Return the (X, Y) coordinate for the center point of the cell that contains the specified text.  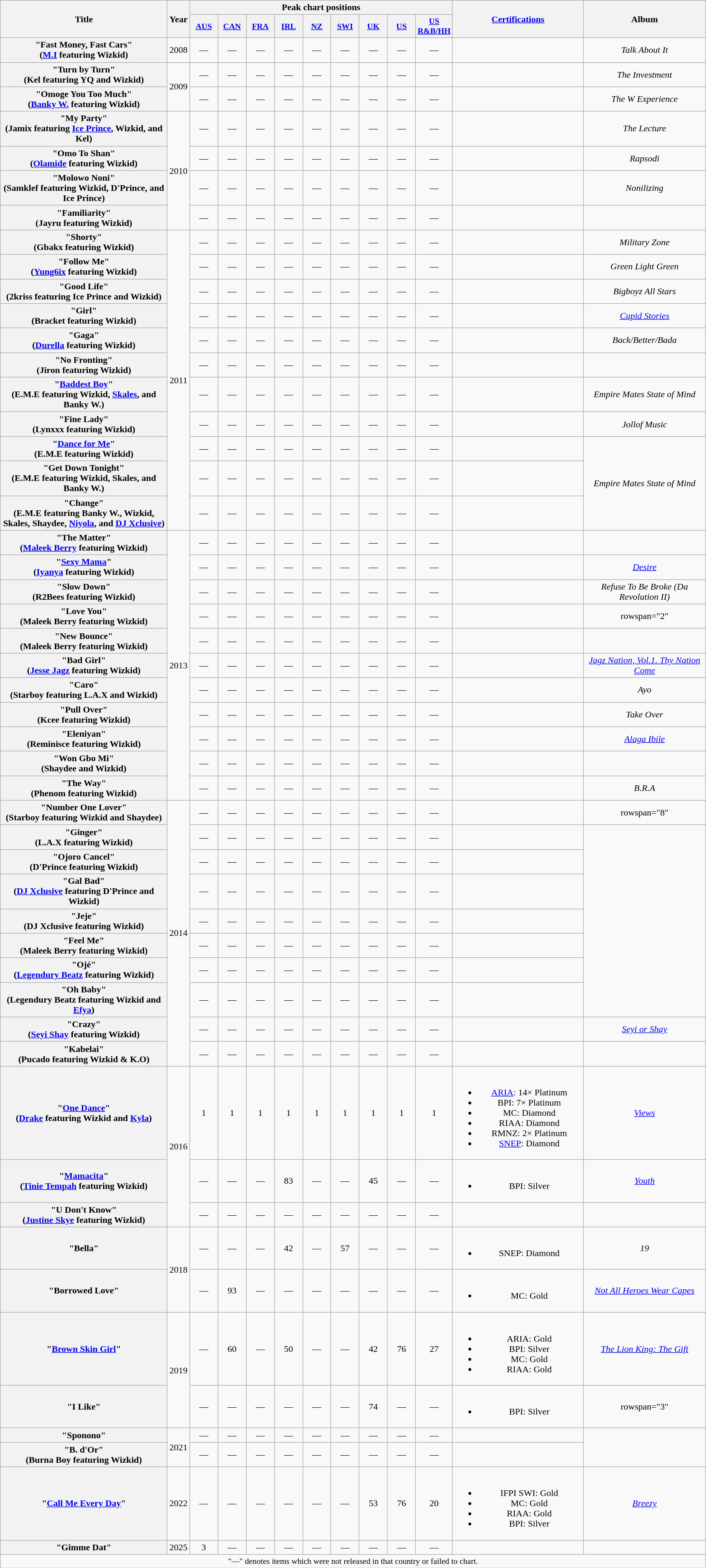
"—" denotes items which were not released in that country or failed to chart. (353, 1561)
Take Over (645, 714)
US (401, 26)
"Mamacita" (Tinie Tempah featuring Wizkid) (84, 1181)
Back/Better/Bada (645, 340)
Jagz Nation, Vol.1. Thy Nation Come (645, 665)
"Number One Lover"(Starboy featuring Wizkid and Shaydee) (84, 812)
"Won Gbo Mi"(Shaydee and Wizkid) (84, 763)
ARIA: GoldBPI: SilverMC: GoldRIAA: Gold (518, 1349)
rowspan="3" (645, 1407)
"U Don't Know" (Justine Skye featuring Wizkid) (84, 1215)
"Gaga"(Durella featuring Wizkid) (84, 340)
Year (179, 19)
Album (645, 19)
"Ojoro Cancel" (D'Prince featuring Wizkid) (84, 862)
Talk About It (645, 50)
SNEP: Diamond (518, 1249)
"Good Life"(2kriss featuring Ice Prince and Wizkid) (84, 291)
2019 (179, 1370)
"The Matter"(Maleek Berry featuring Wizkid) (84, 542)
2014 (179, 933)
AUS (204, 26)
"I Like" (84, 1407)
ARIA: 14× PlatinumBPI: 7× PlatinumMC: DiamondRIAA: DiamondRMNZ: 2× PlatinumSNEP: Diamond (518, 1113)
MC: Gold (518, 1291)
"Omoge You Too Much" (Banky W. featuring Wizkid) (84, 99)
Rapsodi (645, 158)
rowspan="8" (645, 812)
"The Way"(Phenom featuring Wizkid) (84, 788)
50 (289, 1349)
2021 (179, 1448)
CAN (232, 26)
"Dance for Me"(E.M.E featuring Wizkid) (84, 449)
"Ginger"(L.A.X featuring Wizkid) (84, 837)
"One Dance"(Drake featuring Wizkid and Kyla) (84, 1113)
"Ojé"(Legendury Beatz featuring Wizkid) (84, 970)
SWI (345, 26)
"Bad Girl"(Jesse Jagz featuring Wizkid) (84, 665)
"Fine Lady"(Lynxxx featuring Wizkid) (84, 424)
"Turn by Turn"(Kel featuring YQ and Wizkid) (84, 75)
Views (645, 1113)
2010 (179, 170)
"Kabelai" (Pucado featuring Wizkid & K.O) (84, 1054)
"Fast Money, Fast Cars"(M.I featuring Wizkid) (84, 50)
"Pull Over"(Kcee featuring Wizkid) (84, 714)
"Caro"(Starboy featuring L.A.X and Wizkid) (84, 690)
"Brown Skin Girl" (84, 1349)
"Molowo Noni"(Samklef featuring Wizkid, D'Prince, and Ice Prince) (84, 188)
"Crazy"(Seyi Shay featuring Wizkid) (84, 1029)
27 (434, 1349)
"Call Me Every Day" (84, 1503)
Seyi or Shay (645, 1029)
The Lecture (645, 129)
"Change" (E.M.E featuring Banky W., Wizkid, Skales, Shaydee, Niyola, and DJ Xclusive) (84, 513)
20 (434, 1503)
Breezy (645, 1503)
53 (373, 1503)
"Familiarity"(Jayru featuring Wizkid) (84, 217)
74 (373, 1407)
"Omo To Shan"(Olamide featuring Wizkid) (84, 158)
"New Bounce"(Maleek Berry featuring Wizkid) (84, 640)
"Bella" (84, 1249)
B.R.A (645, 788)
"Slow Down"(R2Bees featuring Wizkid) (84, 591)
"Love You"(Maleek Berry featuring Wizkid) (84, 616)
83 (289, 1181)
IRL (289, 26)
"Jeje" (DJ Xclusive featuring Wizkid) (84, 921)
The W Experience (645, 99)
Bigboyz All Stars (645, 291)
2013 (179, 665)
57 (345, 1249)
2011 (179, 380)
IFPI SWI: GoldMC: GoldRIAA: GoldBPI: Silver (518, 1503)
2022 (179, 1503)
The Lion King: The Gift (645, 1349)
2025 (179, 1547)
"Gal Bad" (DJ Xclusive featuring D'Prince and Wizkid) (84, 891)
2018 (179, 1270)
"Borrowed Love" (84, 1291)
Refuse To Be Broke (Da Revolution II) (645, 591)
"Girl"(Bracket featuring Wizkid) (84, 316)
"B. d'Or"(Burna Boy featuring Wizkid) (84, 1454)
UK (373, 26)
USR&B/HH (434, 26)
2016 (179, 1146)
"Sponono" (84, 1435)
"Oh Baby"(Legendury Beatz featuring Wizkid and Efya) (84, 1000)
19 (645, 1249)
2009 (179, 87)
"Baddest Boy"(E.M.E featuring Wizkid, Skales, and Banky W.) (84, 395)
"Sexy Mama"(Iyanya featuring Wizkid) (84, 567)
Nonilizing (645, 188)
Alaga Ibile (645, 739)
rowspan="2" (645, 616)
Ayo (645, 690)
NZ (317, 26)
"Eleniyan"(Reminisce featuring Wizkid) (84, 739)
2008 (179, 50)
Youth (645, 1181)
"No Fronting"(Jiron featuring Wizkid) (84, 365)
"My Party"(Jamix featuring Ice Prince, Wizkid, and Kel) (84, 129)
Certifications (518, 19)
93 (232, 1291)
Green Light Green (645, 266)
60 (232, 1349)
Peak chart positions (321, 8)
FRA (260, 26)
"Shorty"(Gbakx featuring Wizkid) (84, 242)
"Feel Me"(Maleek Berry featuring Wizkid) (84, 945)
Title (84, 19)
Jollof Music (645, 424)
3 (204, 1547)
"Get Down Tonight"(E.M.E featuring Wizkid, Skales, and Banky W.) (84, 478)
Desire (645, 567)
Cupid Stories (645, 316)
Military Zone (645, 242)
Not All Heroes Wear Capes (645, 1291)
"Gimme Dat" (84, 1547)
45 (373, 1181)
The Investment (645, 75)
"Follow Me"(Yung6ix featuring Wizkid) (84, 266)
